Extract the [x, y] coordinate from the center of the cell holding the provided text.  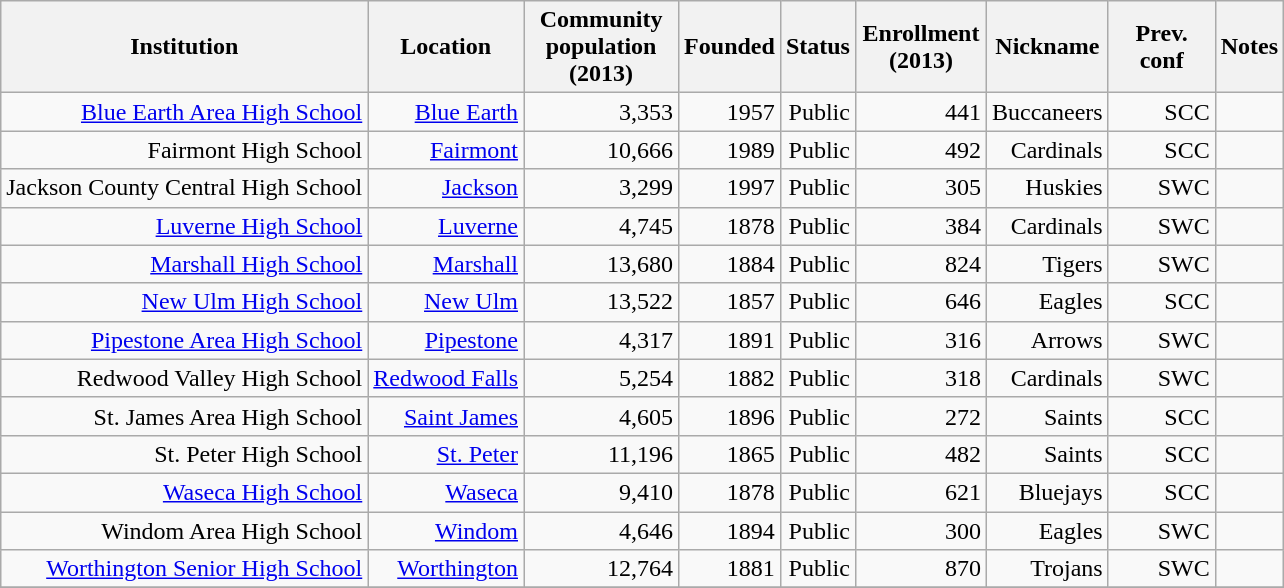
305 [920, 188]
Notes [1249, 47]
318 [920, 378]
Status [818, 47]
Fairmont [446, 150]
Buccaneers [1048, 112]
New Ulm [446, 302]
Luverne [446, 226]
Windom [446, 531]
Redwood Falls [446, 378]
4,745 [602, 226]
1957 [730, 112]
New Ulm High School [184, 302]
1884 [730, 264]
300 [920, 531]
4,646 [602, 531]
12,764 [602, 569]
Blue Earth Area High School [184, 112]
Bluejays [1048, 492]
Waseca [446, 492]
Luverne High School [184, 226]
492 [920, 150]
Institution [184, 47]
1881 [730, 569]
Arrows [1048, 340]
Jackson [446, 188]
Founded [730, 47]
441 [920, 112]
Jackson County Central High School [184, 188]
Marshall High School [184, 264]
1997 [730, 188]
Redwood Valley High School [184, 378]
Worthington Senior High School [184, 569]
1865 [730, 454]
Community population (2013) [602, 47]
621 [920, 492]
1891 [730, 340]
Tigers [1048, 264]
Marshall [446, 264]
St. James Area High School [184, 416]
3,299 [602, 188]
9,410 [602, 492]
Worthington [446, 569]
Prev. conf [1162, 47]
1882 [730, 378]
870 [920, 569]
482 [920, 454]
Pipestone Area High School [184, 340]
13,680 [602, 264]
3,353 [602, 112]
5,254 [602, 378]
Location [446, 47]
646 [920, 302]
Windom Area High School [184, 531]
11,196 [602, 454]
824 [920, 264]
384 [920, 226]
272 [920, 416]
13,522 [602, 302]
St. Peter High School [184, 454]
Pipestone [446, 340]
1896 [730, 416]
Huskies [1048, 188]
Enrollment (2013) [920, 47]
10,666 [602, 150]
Waseca High School [184, 492]
Saint James [446, 416]
Trojans [1048, 569]
316 [920, 340]
Fairmont High School [184, 150]
1894 [730, 531]
4,605 [602, 416]
4,317 [602, 340]
1857 [730, 302]
1989 [730, 150]
Blue Earth [446, 112]
St. Peter [446, 454]
Nickname [1048, 47]
